Locate the cell with the specified text and output its [X, Y] center coordinate. 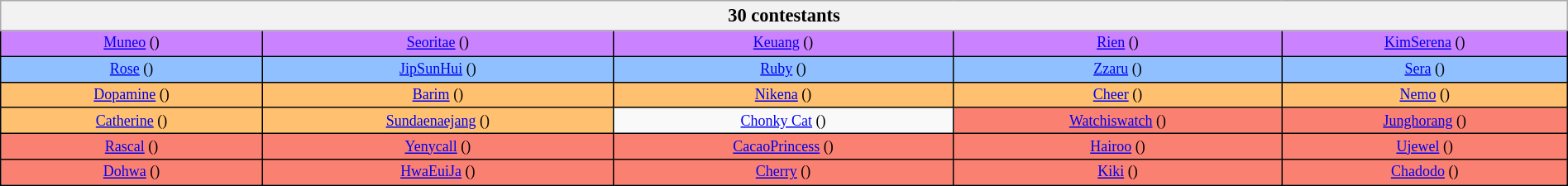
Nikena () [782, 94]
Nemo () [1424, 94]
Kiki () [1118, 172]
Yenycall () [437, 145]
Dohwa () [132, 172]
Ruby () [782, 69]
Rascal () [132, 145]
Cheer () [1118, 94]
Catherine () [132, 121]
Rien () [1118, 43]
Chonky Cat () [782, 121]
30 contestants [784, 16]
Rose () [132, 69]
Sundaenaejang () [437, 121]
Seoritae () [437, 43]
Muneo () [132, 43]
Chadodo () [1424, 172]
Dopamine () [132, 94]
CacaoPrincess () [782, 145]
Watchiswatch () [1118, 121]
Zzaru () [1118, 69]
Ujewel () [1424, 145]
Hairoo () [1118, 145]
JipSunHui () [437, 69]
Barim () [437, 94]
KimSerena () [1424, 43]
Junghorang () [1424, 121]
Keuang () [782, 43]
Sera () [1424, 69]
Cherry () [782, 172]
HwaEuiJa () [437, 172]
